Find where the given text appears and provide that cell's center as [x, y] coordinate. 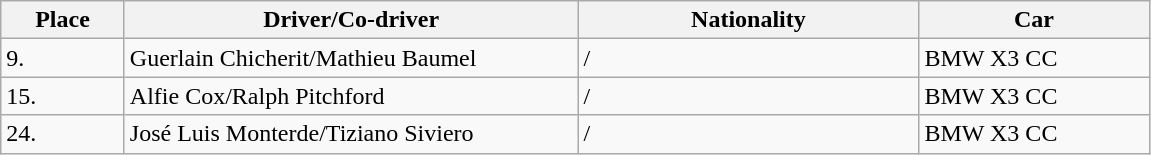
15. [63, 96]
Nationality [748, 20]
24. [63, 134]
Driver/Co-driver [351, 20]
Place [63, 20]
José Luis Monterde/Tiziano Siviero [351, 134]
Alfie Cox/Ralph Pitchford [351, 96]
Car [1034, 20]
Guerlain Chicherit/Mathieu Baumel [351, 58]
9. [63, 58]
